Return [x, y] of the center of cell containing provided text 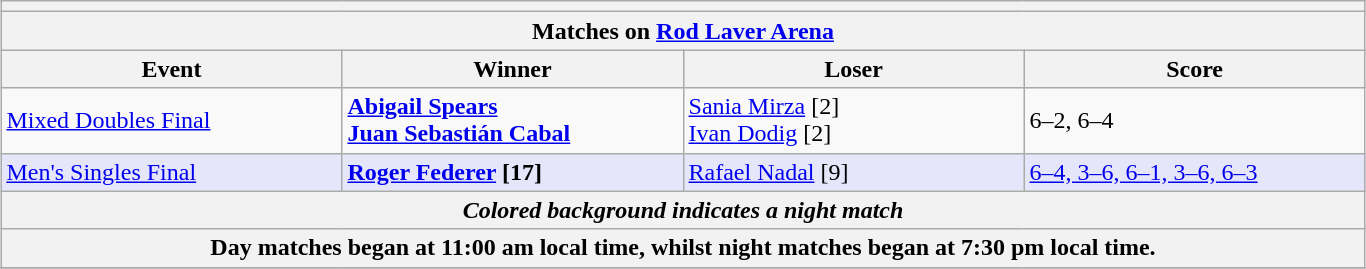
Mixed Doubles Final [172, 120]
Loser [854, 69]
6–4, 3–6, 6–1, 3–6, 6–3 [1194, 172]
Abigail Spears Juan Sebastián Cabal [512, 120]
Colored background indicates a night match [683, 210]
6–2, 6–4 [1194, 120]
Matches on Rod Laver Arena [683, 31]
Roger Federer [17] [512, 172]
Score [1194, 69]
Sania Mirza [2] Ivan Dodig [2] [854, 120]
Rafael Nadal [9] [854, 172]
Men's Singles Final [172, 172]
Event [172, 69]
Day matches began at 11:00 am local time, whilst night matches began at 7:30 pm local time. [683, 248]
Winner [512, 69]
